Identify which cell holds the provided text, then report its [X, Y] central coordinate. 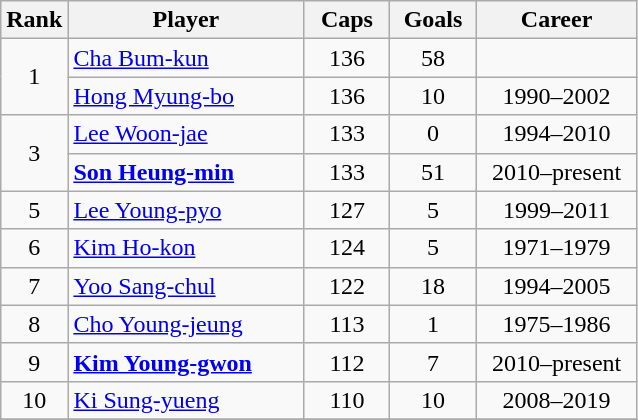
Caps [347, 20]
Cha Bum-kun [186, 58]
1990–2002 [556, 96]
124 [347, 248]
127 [347, 210]
1975–1986 [556, 324]
1999–2011 [556, 210]
51 [433, 172]
Hong Myung-bo [186, 96]
9 [34, 362]
Lee Young-pyo [186, 210]
18 [433, 286]
0 [433, 134]
Rank [34, 20]
58 [433, 58]
Son Heung-min [186, 172]
Career [556, 20]
3 [34, 153]
Cho Young-jeung [186, 324]
Lee Woon-jae [186, 134]
110 [347, 400]
6 [34, 248]
112 [347, 362]
Kim Young-gwon [186, 362]
113 [347, 324]
Goals [433, 20]
Player [186, 20]
1994–2010 [556, 134]
1994–2005 [556, 286]
1971–1979 [556, 248]
8 [34, 324]
Yoo Sang-chul [186, 286]
Kim Ho-kon [186, 248]
Ki Sung-yueng [186, 400]
2008–2019 [556, 400]
122 [347, 286]
